For the text-containing cell, return its midpoint in (X, Y) coordinate format. 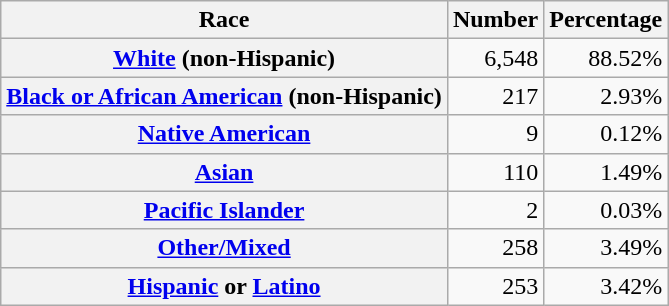
253 (495, 286)
110 (495, 172)
0.03% (606, 210)
Percentage (606, 20)
1.49% (606, 172)
88.52% (606, 58)
9 (495, 134)
3.49% (606, 248)
2 (495, 210)
White (non-Hispanic) (224, 58)
Native American (224, 134)
Asian (224, 172)
Black or African American (non-Hispanic) (224, 96)
Hispanic or Latino (224, 286)
3.42% (606, 286)
2.93% (606, 96)
Pacific Islander (224, 210)
217 (495, 96)
Number (495, 20)
Other/Mixed (224, 248)
Race (224, 20)
0.12% (606, 134)
258 (495, 248)
6,548 (495, 58)
